Capture the cell that displays the provided text and extract its (x, y) central coordinate. 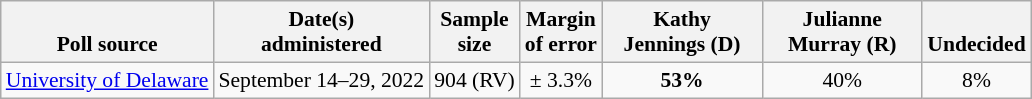
University of Delaware (108, 80)
KathyJennings (D) (682, 32)
JulianneMurray (R) (842, 32)
Poll source (108, 32)
Samplesize (474, 32)
8% (976, 80)
± 3.3% (561, 80)
Undecided (976, 32)
40% (842, 80)
53% (682, 80)
Marginof error (561, 32)
September 14–29, 2022 (321, 80)
904 (RV) (474, 80)
Date(s)administered (321, 32)
